Provide the [x, y] coordinate of the cell's center where the given text is located.  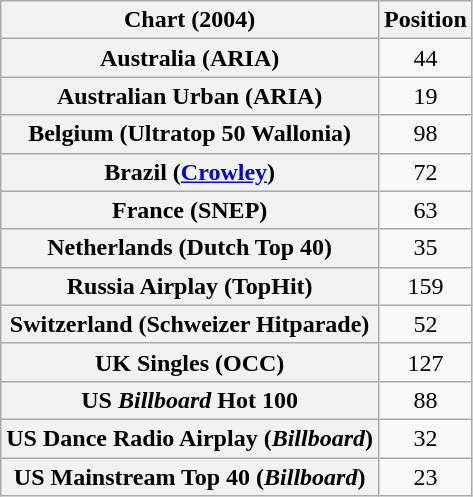
98 [426, 134]
Switzerland (Schweizer Hitparade) [190, 324]
35 [426, 248]
Netherlands (Dutch Top 40) [190, 248]
Australian Urban (ARIA) [190, 96]
US Dance Radio Airplay (Billboard) [190, 438]
72 [426, 172]
Position [426, 20]
32 [426, 438]
Belgium (Ultratop 50 Wallonia) [190, 134]
44 [426, 58]
France (SNEP) [190, 210]
63 [426, 210]
23 [426, 477]
Australia (ARIA) [190, 58]
52 [426, 324]
Russia Airplay (TopHit) [190, 286]
Chart (2004) [190, 20]
159 [426, 286]
US Billboard Hot 100 [190, 400]
Brazil (Crowley) [190, 172]
88 [426, 400]
US Mainstream Top 40 (Billboard) [190, 477]
127 [426, 362]
UK Singles (OCC) [190, 362]
19 [426, 96]
